Determine the (X, Y) coordinate at the center of the cell enclosing the given text.  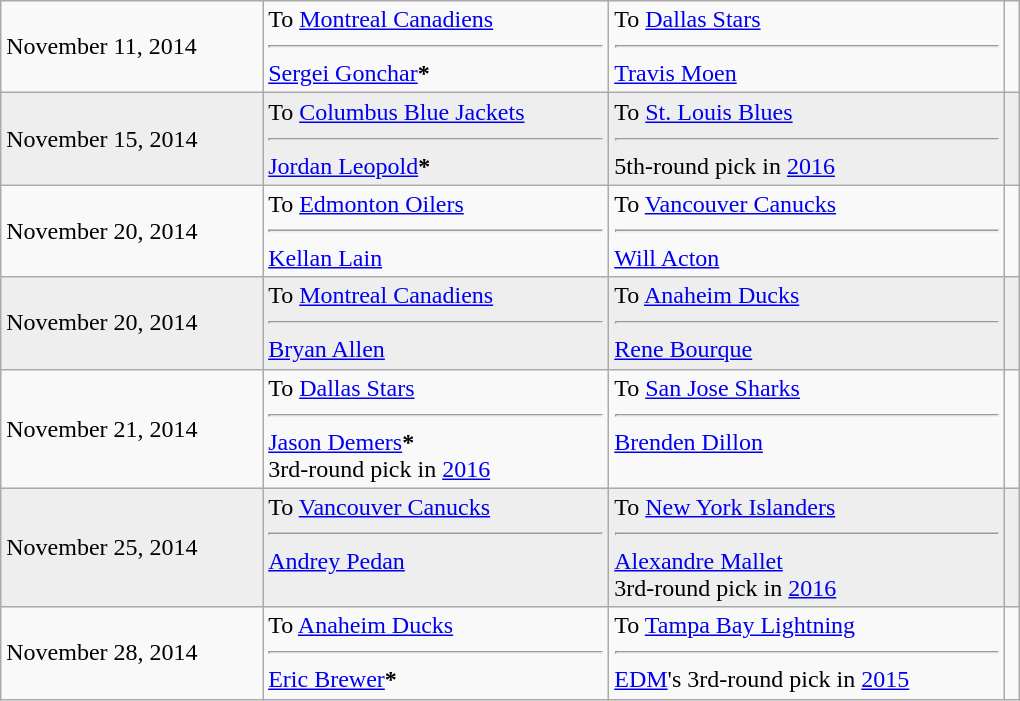
To Montreal CanadiensSergei Gonchar* (436, 47)
To Columbus Blue JacketsJordan Leopold* (436, 139)
To San Jose SharksBrenden Dillon (807, 428)
November 21, 2014 (132, 428)
To Edmonton OilersKellan Lain (436, 231)
To New York IslandersAlexandre Mallet3rd-round pick in 2016 (807, 548)
To Vancouver CanucksAndrey Pedan (436, 548)
To Anaheim DucksRene Bourque (807, 323)
To Dallas StarsTravis Moen (807, 47)
To Tampa Bay LightningEDM's 3rd-round pick in 2015 (807, 653)
To St. Louis Blues5th-round pick in 2016 (807, 139)
November 28, 2014 (132, 653)
November 11, 2014 (132, 47)
November 25, 2014 (132, 548)
To Anaheim DucksEric Brewer* (436, 653)
To Dallas StarsJason Demers*3rd-round pick in 2016 (436, 428)
November 15, 2014 (132, 139)
To Vancouver CanucksWill Acton (807, 231)
To Montreal CanadiensBryan Allen (436, 323)
